Extract the [x, y] coordinate from the center of the cell holding the provided text.  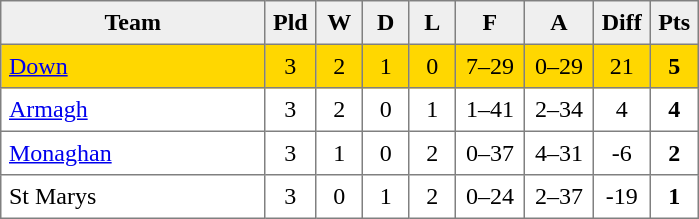
Diff [621, 23]
D [385, 23]
21 [621, 66]
A [558, 23]
W [339, 23]
L [432, 23]
Armagh [133, 110]
-19 [621, 197]
1–41 [490, 110]
St Marys [133, 197]
-6 [621, 153]
F [490, 23]
2–37 [558, 197]
4–31 [558, 153]
Team [133, 23]
7–29 [490, 66]
0–37 [490, 153]
Monaghan [133, 153]
Down [133, 66]
Pld [290, 23]
0–29 [558, 66]
5 [674, 66]
0–24 [490, 197]
Pts [674, 23]
2–34 [558, 110]
